Return (x, y) of the center of cell containing provided text 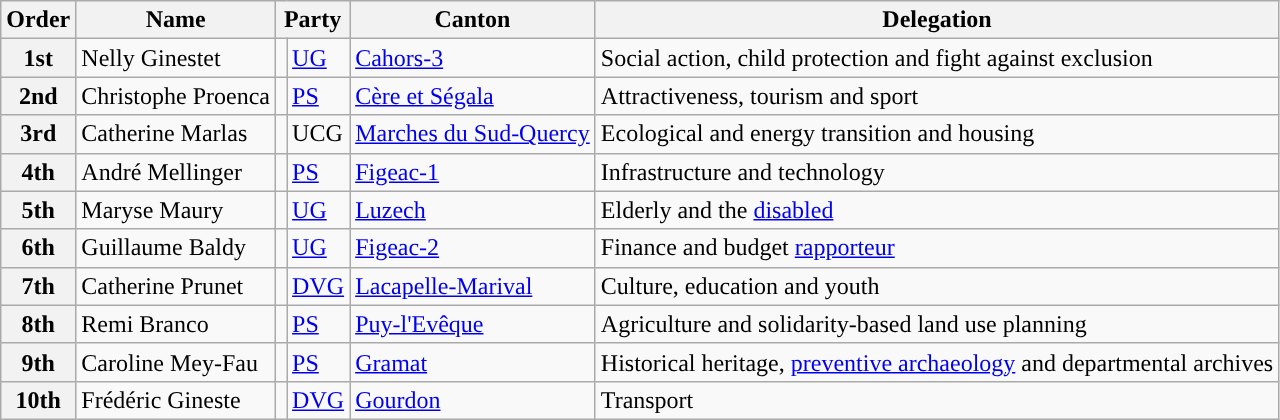
Gramat (473, 362)
Maryse Maury (176, 210)
Nelly Ginestet (176, 58)
Caroline Mey-Fau (176, 362)
Catherine Prunet (176, 286)
Infrastructure and technology (936, 172)
6th (38, 248)
Delegation (936, 20)
2nd (38, 96)
Remi Branco (176, 324)
Marches du Sud-Quercy (473, 134)
Gourdon (473, 400)
Name (176, 20)
UCG (318, 134)
Luzech (473, 210)
Catherine Marlas (176, 134)
7th (38, 286)
Culture, education and youth (936, 286)
Ecological and energy transition and housing (936, 134)
Figeac-2 (473, 248)
Historical heritage, preventive archaeology and departmental archives (936, 362)
8th (38, 324)
Social action, child protection and fight against exclusion (936, 58)
Canton (473, 20)
Party (312, 20)
3rd (38, 134)
Finance and budget rapporteur (936, 248)
Cère et Ségala (473, 96)
Transport (936, 400)
André Mellinger (176, 172)
Frédéric Gineste (176, 400)
10th (38, 400)
Order (38, 20)
Lacapelle-Marival (473, 286)
Elderly and the disabled (936, 210)
Attractiveness, tourism and sport (936, 96)
Cahors-3 (473, 58)
9th (38, 362)
Puy-l'Evêque (473, 324)
Figeac-1 (473, 172)
Guillaume Baldy (176, 248)
4th (38, 172)
Christophe Proenca (176, 96)
Agriculture and solidarity-based land use planning (936, 324)
5th (38, 210)
1st (38, 58)
